For the text-containing cell, return its midpoint in (x, y) coordinate format. 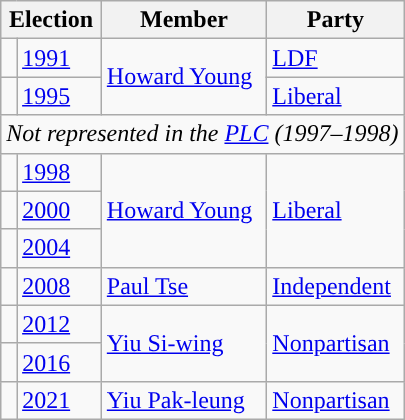
1995 (60, 96)
2004 (60, 248)
2016 (60, 362)
Yiu Si-wing (184, 343)
Party (336, 20)
2012 (60, 324)
Election (52, 20)
1998 (60, 172)
Yiu Pak-leung (184, 400)
1991 (60, 58)
LDF (336, 58)
Not represented in the PLC (1997–1998) (202, 134)
Member (184, 20)
Paul Tse (184, 286)
2021 (60, 400)
Independent (336, 286)
2008 (60, 286)
2000 (60, 210)
